Scan for the cell matching the given text and deliver its [x, y] coordinate at center. 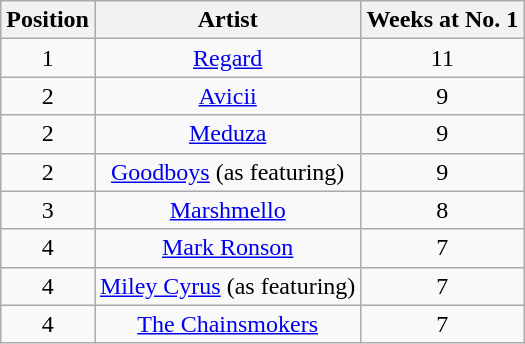
Position [48, 20]
8 [442, 210]
11 [442, 58]
Marshmello [227, 210]
Regard [227, 58]
Avicii [227, 96]
Goodboys (as featuring) [227, 172]
Artist [227, 20]
Weeks at No. 1 [442, 20]
Meduza [227, 134]
3 [48, 210]
1 [48, 58]
Mark Ronson [227, 248]
Miley Cyrus (as featuring) [227, 286]
The Chainsmokers [227, 324]
